Return the [x, y] coordinate for the center point of the cell that contains the specified text.  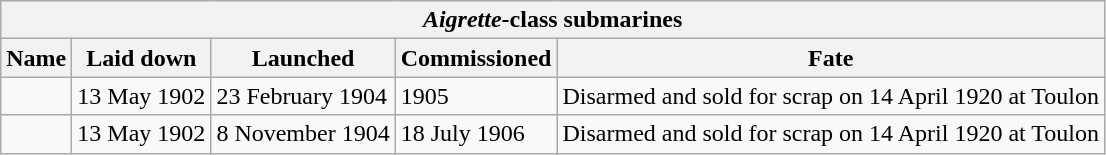
Fate [831, 58]
18 July 1906 [476, 134]
Name [36, 58]
1905 [476, 96]
23 February 1904 [303, 96]
Launched [303, 58]
Aigrette-class submarines [553, 20]
Commissioned [476, 58]
Laid down [142, 58]
8 November 1904 [303, 134]
